Return [X, Y] of the center of cell containing provided text 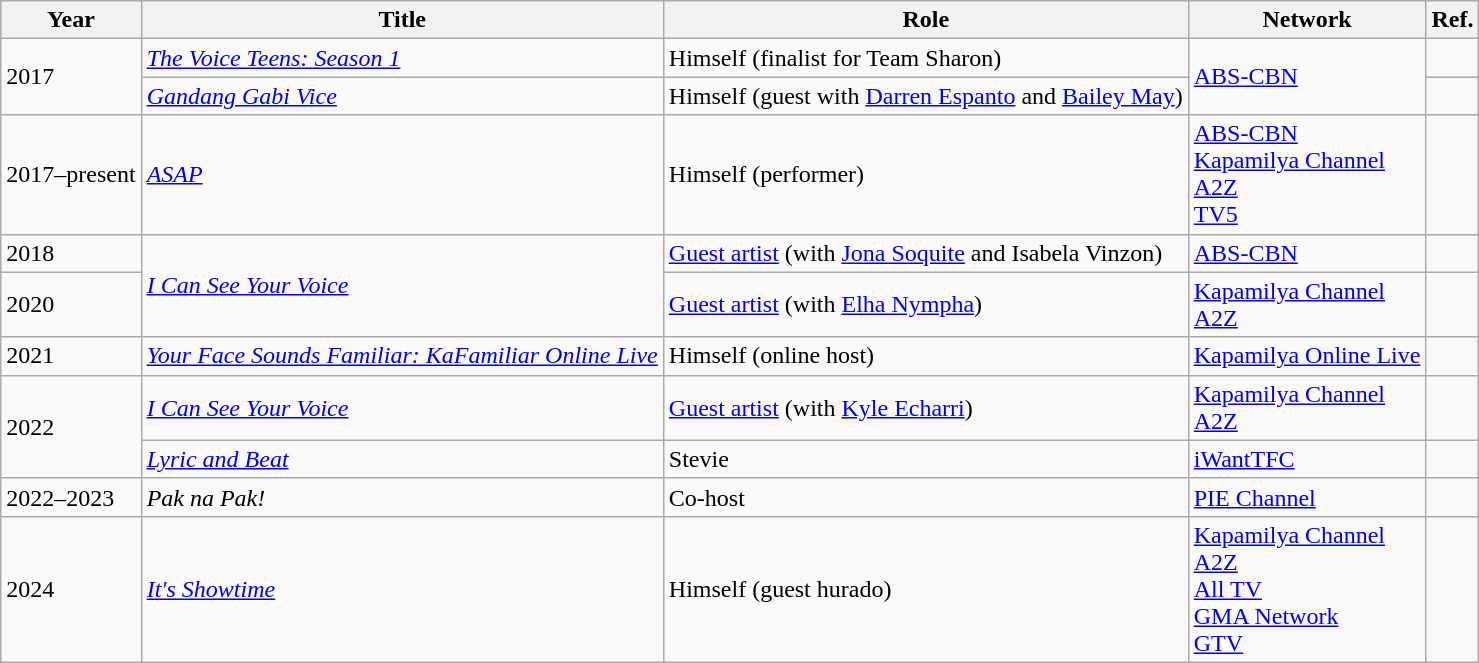
Himself (online host) [926, 356]
Title [402, 20]
2017 [71, 77]
iWantTFC [1307, 459]
Kapamilya Channel A2Z All TV GMA Network GTV [1307, 589]
Himself (guest hurado) [926, 589]
Year [71, 20]
2020 [71, 304]
Guest artist (with Kyle Echarri) [926, 408]
2018 [71, 253]
Pak na Pak! [402, 497]
Gandang Gabi Vice [402, 96]
Himself (guest with Darren Espanto and Bailey May) [926, 96]
Guest artist (with Jona Soquite and Isabela Vinzon) [926, 253]
2022 [71, 426]
The Voice Teens: Season 1 [402, 58]
ABS-CBN Kapamilya Channel A2Z TV5 [1307, 174]
It's Showtime [402, 589]
Network [1307, 20]
Co-host [926, 497]
2024 [71, 589]
Lyric and Beat [402, 459]
2022–2023 [71, 497]
ASAP [402, 174]
Himself (finalist for Team Sharon) [926, 58]
Ref. [1452, 20]
2021 [71, 356]
Role [926, 20]
Himself (performer) [926, 174]
PIE Channel [1307, 497]
Your Face Sounds Familiar: KaFamiliar Online Live [402, 356]
Kapamilya Online Live [1307, 356]
2017–present [71, 174]
Stevie [926, 459]
Guest artist (with Elha Nympha) [926, 304]
